Provide the [X, Y] coordinate of the cell's center where the given text is located.  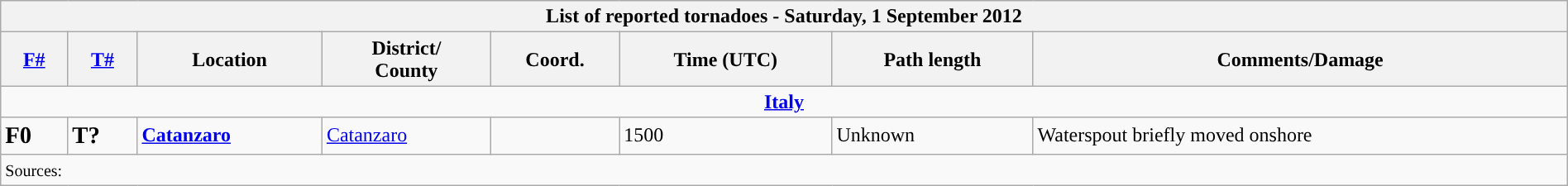
Time (UTC) [726, 60]
Unknown [933, 136]
List of reported tornadoes - Saturday, 1 September 2012 [784, 17]
Coord. [554, 60]
1500 [726, 136]
Comments/Damage [1300, 60]
Sources: [784, 169]
Waterspout briefly moved onshore [1300, 136]
F# [35, 60]
T# [103, 60]
T? [103, 136]
F0 [35, 136]
Path length [933, 60]
District/County [406, 60]
Location [230, 60]
Italy [784, 102]
